Capture the cell that displays the provided text and extract its (x, y) central coordinate. 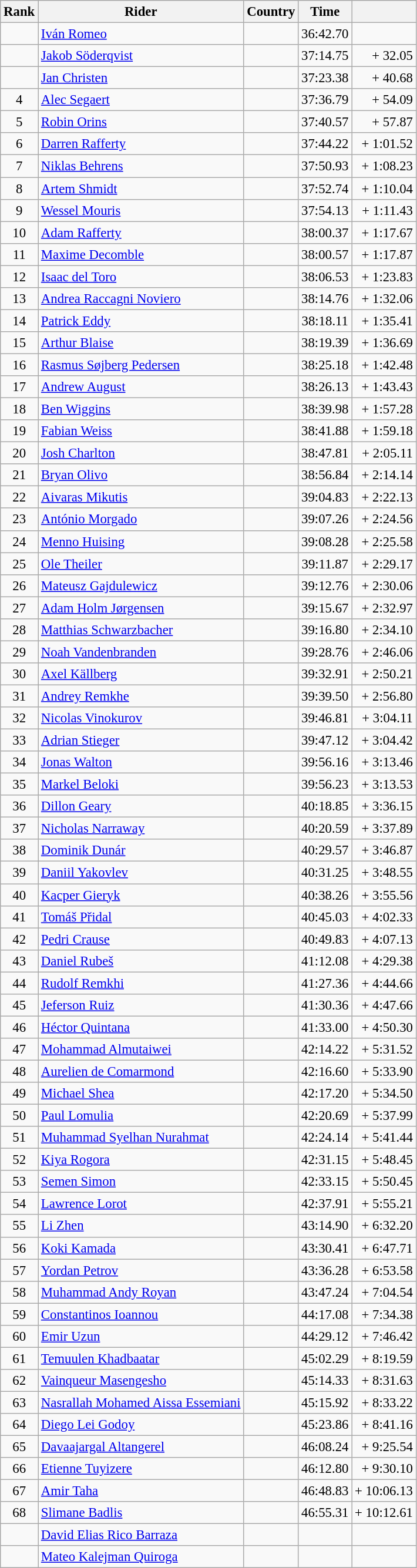
40:49.83 (325, 939)
Diego Lei Godoy (141, 1425)
+ 3:13.53 (384, 785)
+ 3:37.89 (384, 829)
18 (19, 409)
61 (19, 1358)
45:02.29 (325, 1358)
7 (19, 166)
39:12.76 (325, 586)
+ 2:14.14 (384, 475)
Jakob Söderqvist (141, 56)
44:17.08 (325, 1314)
39:07.26 (325, 520)
+ 8:19.59 (384, 1358)
45:14.33 (325, 1381)
+ 7:34.38 (384, 1314)
11 (19, 254)
40:31.25 (325, 873)
25 (19, 564)
43 (19, 961)
Isaac del Toro (141, 277)
40:29.57 (325, 851)
Artem Shmidt (141, 189)
46:08.24 (325, 1447)
+ 40.68 (384, 78)
+ 1:42.48 (384, 365)
38:06.53 (325, 277)
39:15.67 (325, 608)
Ben Wiggins (141, 409)
Country (271, 12)
39:28.76 (325, 652)
43:47.24 (325, 1292)
+ 57.87 (384, 122)
46:48.83 (325, 1491)
38:00.37 (325, 233)
Ole Theiler (141, 564)
Nasrallah Mohamed Aissa Essemiani (141, 1402)
Mateusz Gajdulewicz (141, 586)
42:16.60 (325, 1071)
+ 54.09 (384, 100)
37:40.57 (325, 122)
Jan Christen (141, 78)
10 (19, 233)
39:46.81 (325, 718)
55 (19, 1226)
60 (19, 1337)
21 (19, 475)
Kacper Gieryk (141, 895)
37:44.22 (325, 144)
17 (19, 387)
Patrick Eddy (141, 321)
+ 32.05 (384, 56)
Aurelien de Comarmond (141, 1071)
Etienne Tuyizere (141, 1469)
52 (19, 1160)
56 (19, 1248)
+ 9:25.54 (384, 1447)
41 (19, 917)
Axel Källberg (141, 674)
Dillon Geary (141, 806)
Fabian Weiss (141, 431)
15 (19, 343)
37:14.75 (325, 56)
64 (19, 1425)
39:56.23 (325, 785)
42 (19, 939)
+ 1:08.23 (384, 166)
+ 7:04.54 (384, 1292)
+ 1:32.06 (384, 299)
Amir Taha (141, 1491)
42:14.22 (325, 1049)
Rider (141, 12)
53 (19, 1182)
38 (19, 851)
+ 4:50.30 (384, 1027)
43:30.41 (325, 1248)
Andrew August (141, 387)
65 (19, 1447)
38:00.57 (325, 254)
Vainqueur Masengesho (141, 1381)
+ 8:31.63 (384, 1381)
9 (19, 210)
Pedri Crause (141, 939)
Maxime Decomble (141, 254)
38:39.98 (325, 409)
37:23.38 (325, 78)
4 (19, 100)
+ 4:44.66 (384, 983)
39 (19, 873)
Arthur Blaise (141, 343)
Slimane Badlis (141, 1513)
Michael Shea (141, 1093)
Iván Romeo (141, 34)
+ 4:47.66 (384, 1005)
37:50.93 (325, 166)
38:41.88 (325, 431)
+ 3:48.55 (384, 873)
Daniel Rubeš (141, 961)
28 (19, 630)
+ 5:41.44 (384, 1138)
Matthias Schwarzbacher (141, 630)
13 (19, 299)
+ 3:13.46 (384, 762)
32 (19, 718)
Nicolas Vinokurov (141, 718)
Nicholas Narraway (141, 829)
42:24.14 (325, 1138)
+ 1:36.69 (384, 343)
Adrian Stieger (141, 741)
42:31.15 (325, 1160)
36 (19, 806)
45:23.86 (325, 1425)
38:25.18 (325, 365)
44:29.12 (325, 1337)
41:12.08 (325, 961)
31 (19, 696)
46:12.80 (325, 1469)
42:17.20 (325, 1093)
37:52.74 (325, 189)
+ 2:50.21 (384, 674)
+ 5:33.90 (384, 1071)
Rank (19, 12)
29 (19, 652)
45 (19, 1005)
62 (19, 1381)
38:19.39 (325, 343)
47 (19, 1049)
Niklas Behrens (141, 166)
41:30.36 (325, 1005)
+ 2:30.06 (384, 586)
+ 2:56.80 (384, 696)
67 (19, 1491)
+ 5:48.45 (384, 1160)
David Elias Rico Barraza (141, 1535)
Muhammad Andy Royan (141, 1292)
Josh Charlton (141, 453)
27 (19, 608)
+ 3:46.87 (384, 851)
38:26.13 (325, 387)
57 (19, 1270)
Adam Rafferty (141, 233)
+ 2:22.13 (384, 497)
22 (19, 497)
+ 7:46.42 (384, 1337)
43:14.90 (325, 1226)
+ 5:34.50 (384, 1093)
40:45.03 (325, 917)
Bryan Olivo (141, 475)
+ 4:02.33 (384, 917)
Kiya Rogora (141, 1160)
+ 3:36.15 (384, 806)
+ 1:01.52 (384, 144)
Davaajargal Altangerel (141, 1447)
38:56.84 (325, 475)
45:15.92 (325, 1402)
12 (19, 277)
66 (19, 1469)
+ 2:29.17 (384, 564)
Muhammad Syelhan Nurahmat (141, 1138)
39:39.50 (325, 696)
+ 3:55.56 (384, 895)
+ 4:07.13 (384, 939)
Andrea Raccagni Noviero (141, 299)
+ 1:59.18 (384, 431)
Rudolf Remkhi (141, 983)
+ 6:53.58 (384, 1270)
49 (19, 1093)
+ 1:10.04 (384, 189)
Andrey Remkhe (141, 696)
Alec Segaert (141, 100)
42:37.91 (325, 1204)
44 (19, 983)
Tomáš Přidal (141, 917)
6 (19, 144)
40:38.26 (325, 895)
39:56.16 (325, 762)
63 (19, 1402)
37 (19, 829)
+ 2:34.10 (384, 630)
Paul Lomulia (141, 1116)
Semen Simon (141, 1182)
39:04.83 (325, 497)
39:08.28 (325, 541)
38:18.11 (325, 321)
40 (19, 895)
8 (19, 189)
46 (19, 1027)
30 (19, 674)
54 (19, 1204)
Mohammad Almutaiwei (141, 1049)
Mateo Kalejman Quiroga (141, 1557)
Héctor Quintana (141, 1027)
Koki Kamada (141, 1248)
23 (19, 520)
51 (19, 1138)
+ 1:17.67 (384, 233)
+ 10:12.61 (384, 1513)
Wessel Mouris (141, 210)
39:47.12 (325, 741)
42:20.69 (325, 1116)
59 (19, 1314)
+ 2:05.11 (384, 453)
41:33.00 (325, 1027)
+ 8:33.22 (384, 1402)
43:36.28 (325, 1270)
41:27.36 (325, 983)
+ 9:30.10 (384, 1469)
+ 1:35.41 (384, 321)
36:42.70 (325, 34)
Jeferson Ruiz (141, 1005)
+ 5:37.99 (384, 1116)
+ 2:46.06 (384, 652)
Rasmus Søjberg Pedersen (141, 365)
+ 3:04.42 (384, 741)
24 (19, 541)
+ 5:31.52 (384, 1049)
+ 2:32.97 (384, 608)
50 (19, 1116)
34 (19, 762)
48 (19, 1071)
+ 1:43.43 (384, 387)
14 (19, 321)
Time (325, 12)
+ 10:06.13 (384, 1491)
Adam Holm Jørgensen (141, 608)
+ 2:25.58 (384, 541)
39:11.87 (325, 564)
+ 8:41.16 (384, 1425)
39:16.80 (325, 630)
46:55.31 (325, 1513)
37:54.13 (325, 210)
Li Zhen (141, 1226)
39:32.91 (325, 674)
+ 5:50.45 (384, 1182)
16 (19, 365)
35 (19, 785)
Noah Vandenbranden (141, 652)
40:18.85 (325, 806)
42:33.15 (325, 1182)
Temuulen Khadbaatar (141, 1358)
37:36.79 (325, 100)
Menno Huising (141, 541)
Dominik Dunár (141, 851)
Darren Rafferty (141, 144)
40:20.59 (325, 829)
19 (19, 431)
5 (19, 122)
António Morgado (141, 520)
+ 6:47.71 (384, 1248)
20 (19, 453)
Lawrence Lorot (141, 1204)
Robin Orins (141, 122)
+ 3:04.11 (384, 718)
Markel Beloki (141, 785)
+ 1:23.83 (384, 277)
+ 5:55.21 (384, 1204)
38:47.81 (325, 453)
33 (19, 741)
38:14.76 (325, 299)
+ 1:11.43 (384, 210)
Aivaras Mikutis (141, 497)
26 (19, 586)
68 (19, 1513)
Emir Uzun (141, 1337)
Jonas Walton (141, 762)
Yordan Petrov (141, 1270)
Daniil Yakovlev (141, 873)
+ 1:57.28 (384, 409)
+ 1:17.87 (384, 254)
+ 2:24.56 (384, 520)
+ 6:32.20 (384, 1226)
+ 4:29.38 (384, 961)
58 (19, 1292)
Constantinos Ioannou (141, 1314)
